Output the [x, y] coordinate of the center of the cell containing the given text.  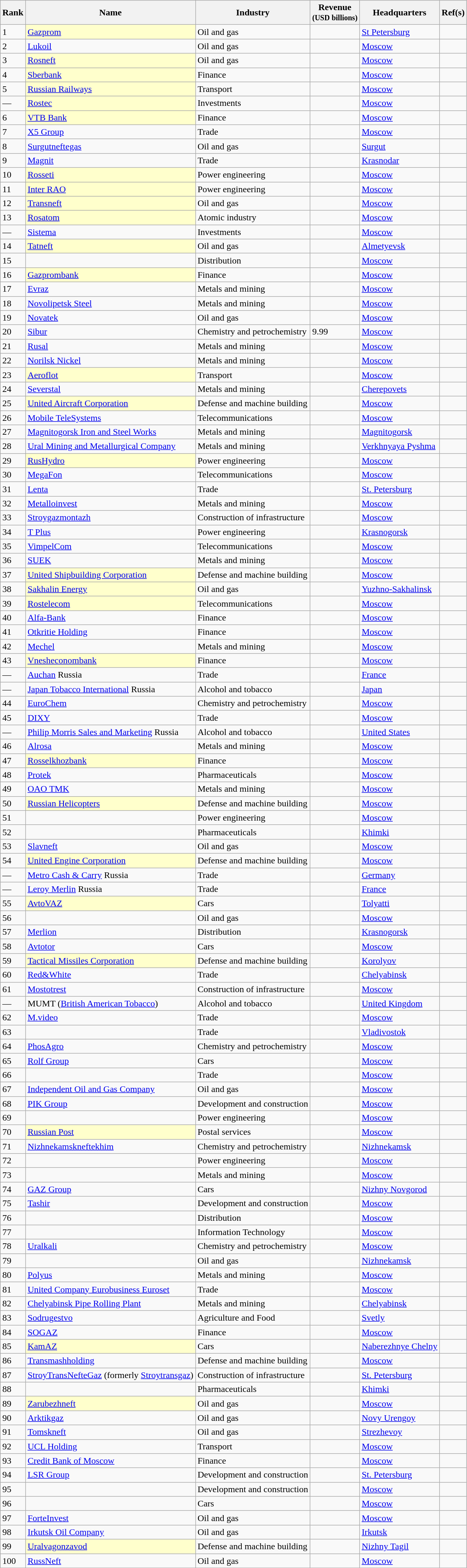
Mostotrest [110, 989]
47 [13, 761]
65 [13, 1060]
Polyus [110, 1275]
45 [13, 718]
Arktikgaz [110, 1418]
MUMT (British American Tobacco) [110, 1003]
2 [13, 46]
Nizhnekamskneftekhim [110, 1146]
ForteInvest [110, 1518]
Nizhny Novgorod [399, 1189]
70 [13, 1132]
Headquarters [399, 13]
84 [13, 1332]
Ural Mining and Metallurgical Company [110, 446]
77 [13, 1232]
25 [13, 403]
PhosAgro [110, 1046]
88 [13, 1389]
PIK Group [110, 1103]
Transneft [110, 203]
38 [13, 589]
Slavneft [110, 846]
EuroChem [110, 703]
17 [13, 289]
UCL Holding [110, 1446]
Credit Bank of Moscow [110, 1461]
24 [13, 389]
Rostec [110, 103]
SUEK [110, 560]
Korolyov [399, 961]
Inter RAO [110, 189]
Rusal [110, 346]
Rosatom [110, 218]
Rosneft [110, 60]
93 [13, 1461]
Almetyevsk [399, 246]
Industry [253, 13]
Alfa-Bank [110, 618]
60 [13, 975]
74 [13, 1189]
Mobile TeleSystems [110, 418]
Surgutneftegas [110, 146]
Lenta [110, 489]
Cherepovets [399, 389]
59 [13, 961]
9 [13, 160]
Mechel [110, 646]
Russian Railways [110, 89]
Novy Urengoy [399, 1418]
Independent Oil and Gas Company [110, 1089]
Auchan Russia [110, 675]
10 [13, 175]
Alrosa [110, 746]
Novatek [110, 318]
StroyTransNefteGaz (formerly Stroytransgaz) [110, 1375]
Naberezhnye Chelny [399, 1347]
Gazprombank [110, 275]
OAO TMK [110, 789]
86 [13, 1361]
Tolyatti [399, 904]
33 [13, 518]
Metro Cash & Carry Russia [110, 875]
Rank [13, 13]
Irkutsk Oil Company [110, 1532]
43 [13, 661]
96 [13, 1503]
66 [13, 1075]
80 [13, 1275]
37 [13, 575]
Postal services [253, 1132]
VimpelCom [110, 546]
58 [13, 946]
19 [13, 318]
United Aircraft Corporation [110, 403]
55 [13, 904]
22 [13, 360]
Ref(s) [453, 13]
9.99 [335, 332]
KamAZ [110, 1347]
Sistema [110, 232]
Sakhalin Energy [110, 589]
95 [13, 1489]
51 [13, 818]
78 [13, 1246]
Aeroflot [110, 375]
Sodrugestvo [110, 1318]
6 [13, 117]
Nizhny Tagil [399, 1546]
4 [13, 75]
Novolipetsk Steel [110, 303]
15 [13, 261]
Rostelecom [110, 603]
61 [13, 989]
48 [13, 775]
50 [13, 803]
Russian Helicopters [110, 803]
35 [13, 546]
St Petersburg [399, 32]
14 [13, 246]
39 [13, 603]
91 [13, 1432]
26 [13, 418]
T Plus [110, 532]
30 [13, 475]
98 [13, 1532]
Leroy Merlin Russia [110, 889]
16 [13, 275]
Uralkali [110, 1246]
Merlion [110, 932]
68 [13, 1103]
United Kingdom [399, 1003]
36 [13, 560]
Magnit [110, 160]
97 [13, 1518]
Surgut [399, 146]
87 [13, 1375]
71 [13, 1146]
Russian Post [110, 1132]
94 [13, 1475]
21 [13, 346]
M.video [110, 1018]
Verkhnyaya Pyshma [399, 446]
1 [13, 32]
Avtotor [110, 946]
Agriculture and Food [253, 1318]
Zarubezhneft [110, 1404]
100 [13, 1560]
Vnesheconombank [110, 661]
99 [13, 1546]
Yuzhno-Sakhalinsk [399, 589]
VTB Bank [110, 117]
89 [13, 1404]
RusHydro [110, 461]
82 [13, 1303]
42 [13, 646]
LSR Group [110, 1475]
23 [13, 375]
29 [13, 461]
79 [13, 1261]
63 [13, 1032]
Rolf Group [110, 1060]
67 [13, 1089]
United Company Eurobusiness Euroset [110, 1289]
28 [13, 446]
Philip Morris Sales and Marketing Russia [110, 732]
Revenue(USD billions) [335, 13]
72 [13, 1161]
3 [13, 60]
Japan Tobacco International Russia [110, 689]
Uralvagonzavod [110, 1546]
76 [13, 1218]
Sibur [110, 332]
12 [13, 203]
Name [110, 13]
Red&White [110, 975]
Severstal [110, 389]
Rosseti [110, 175]
GAZ Group [110, 1189]
X5 Group [110, 132]
90 [13, 1418]
Japan [399, 689]
11 [13, 189]
Metalloinvest [110, 503]
44 [13, 703]
5 [13, 89]
SOGAZ [110, 1332]
Magnitogorsk Iron and Steel Works [110, 432]
Stroygazmontazh [110, 518]
Information Technology [253, 1232]
Germany [399, 875]
20 [13, 332]
75 [13, 1203]
Irkutsk [399, 1532]
62 [13, 1018]
Magnitogorsk [399, 432]
United Shipbuilding Corporation [110, 575]
73 [13, 1175]
Tatneft [110, 246]
Gazprom [110, 32]
Svetly [399, 1318]
Rosselkhozbank [110, 761]
Krasnodar [399, 160]
56 [13, 918]
Transmashholding [110, 1361]
Chelyabinsk Pipe Rolling Plant [110, 1303]
RussNeft [110, 1560]
Atomic industry [253, 218]
64 [13, 1046]
United Engine Corporation [110, 860]
United States [399, 732]
13 [13, 218]
52 [13, 832]
Sberbank [110, 75]
32 [13, 503]
34 [13, 532]
DIXY [110, 718]
81 [13, 1289]
Norilsk Nickel [110, 360]
Otkritie Holding [110, 632]
18 [13, 303]
92 [13, 1446]
Lukoil [110, 46]
41 [13, 632]
Strezhevoy [399, 1432]
57 [13, 932]
31 [13, 489]
8 [13, 146]
83 [13, 1318]
Tomskneft [110, 1432]
54 [13, 860]
49 [13, 789]
Protek [110, 775]
53 [13, 846]
Tactical Missiles Corporation [110, 961]
7 [13, 132]
27 [13, 432]
85 [13, 1347]
69 [13, 1118]
Tashir [110, 1203]
Vladivostok [399, 1032]
40 [13, 618]
Evraz [110, 289]
AvtoVAZ [110, 904]
MegaFon [110, 475]
46 [13, 746]
